Pinpoint the cell where the given text exists, returning its (x, y) midpoint coordinate. 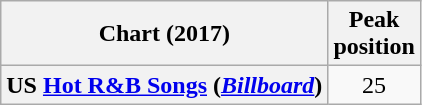
US Hot R&B Songs (Billboard) (164, 85)
25 (374, 85)
Peakposition (374, 34)
Chart (2017) (164, 34)
